Provide the (x, y) coordinate of the cell's center where the given text is located.  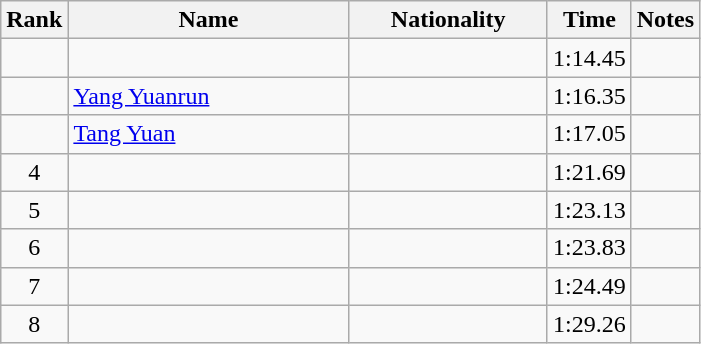
1:16.35 (589, 96)
1:21.69 (589, 172)
Tang Yuan (208, 134)
1:23.13 (589, 210)
8 (34, 324)
1:17.05 (589, 134)
1:29.26 (589, 324)
Yang Yuanrun (208, 96)
Name (208, 20)
Nationality (448, 20)
1:23.83 (589, 248)
7 (34, 286)
5 (34, 210)
Time (589, 20)
1:24.49 (589, 286)
6 (34, 248)
Notes (665, 20)
1:14.45 (589, 58)
4 (34, 172)
Rank (34, 20)
